Output the [X, Y] coordinate of the center of the cell containing the given text.  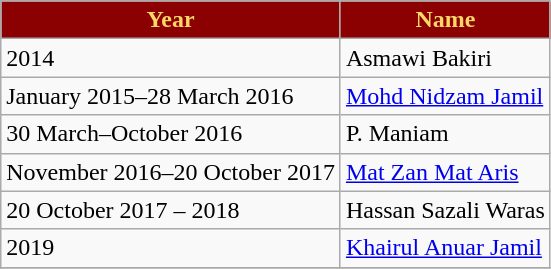
Asmawi Bakiri [445, 58]
20 October 2017 – 2018 [171, 210]
2014 [171, 58]
Name [445, 20]
Mat Zan Mat Aris [445, 172]
P. Maniam [445, 134]
Khairul Anuar Jamil [445, 248]
30 March–October 2016 [171, 134]
Hassan Sazali Waras [445, 210]
January 2015–28 March 2016 [171, 96]
Mohd Nidzam Jamil [445, 96]
2019 [171, 248]
Year [171, 20]
November 2016–20 October 2017 [171, 172]
